Identify which cell holds the provided text, then report its (X, Y) central coordinate. 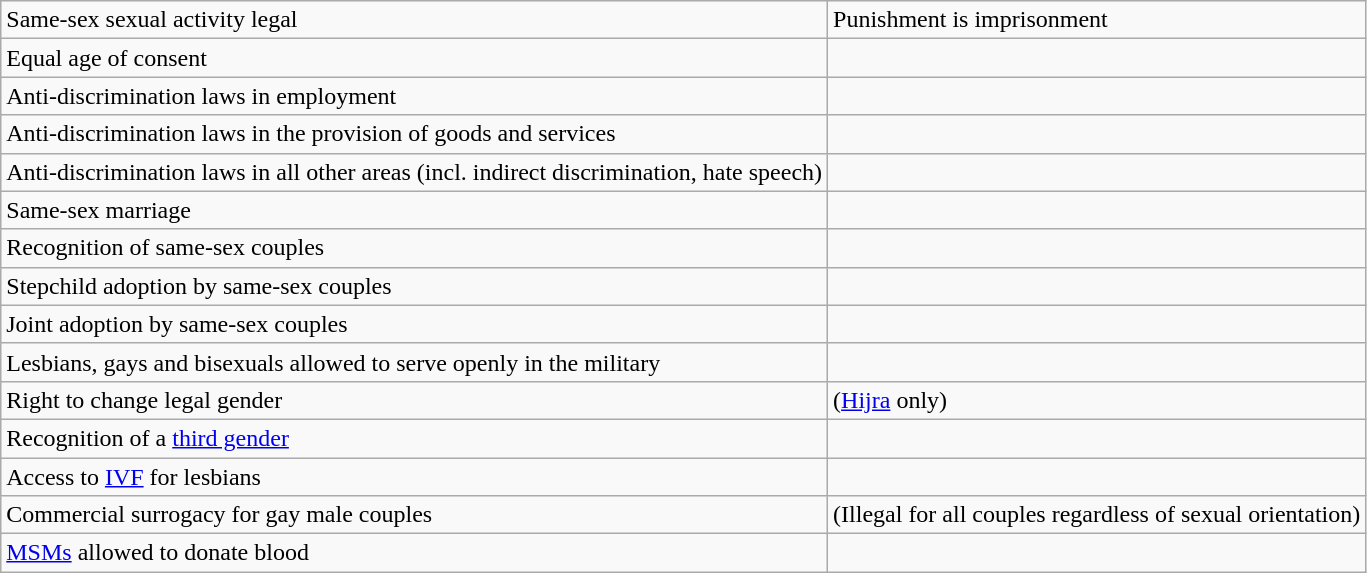
Joint adoption by same-sex couples (414, 324)
Right to change legal gender (414, 400)
Same-sex marriage (414, 210)
Punishment is imprisonment (1097, 20)
Recognition of a third gender (414, 438)
Same-sex sexual activity legal (414, 20)
Access to IVF for lesbians (414, 477)
(Illegal for all couples regardless of sexual orientation) (1097, 515)
Commercial surrogacy for gay male couples (414, 515)
(Hijra only) (1097, 400)
Recognition of same-sex couples (414, 248)
Equal age of consent (414, 58)
MSMs allowed to donate blood (414, 553)
Stepchild adoption by same-sex couples (414, 286)
Anti-discrimination laws in the provision of goods and services (414, 134)
Lesbians, gays and bisexuals allowed to serve openly in the military (414, 362)
Anti-discrimination laws in employment (414, 96)
Anti-discrimination laws in all other areas (incl. indirect discrimination, hate speech) (414, 172)
